Locate the cell with the specified text and output its (X, Y) center coordinate. 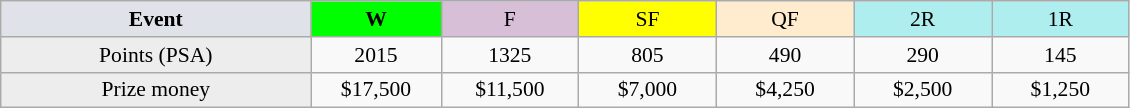
$17,500 (376, 90)
$11,500 (510, 90)
Event (156, 19)
Prize money (156, 90)
2R (923, 19)
1R (1061, 19)
$1,250 (1061, 90)
490 (785, 55)
1325 (510, 55)
$7,000 (648, 90)
$4,250 (785, 90)
QF (785, 19)
SF (648, 19)
$2,500 (923, 90)
F (510, 19)
2015 (376, 55)
Points (PSA) (156, 55)
290 (923, 55)
145 (1061, 55)
805 (648, 55)
W (376, 19)
